Extract the [X, Y] coordinate from the center of the cell holding the provided text.  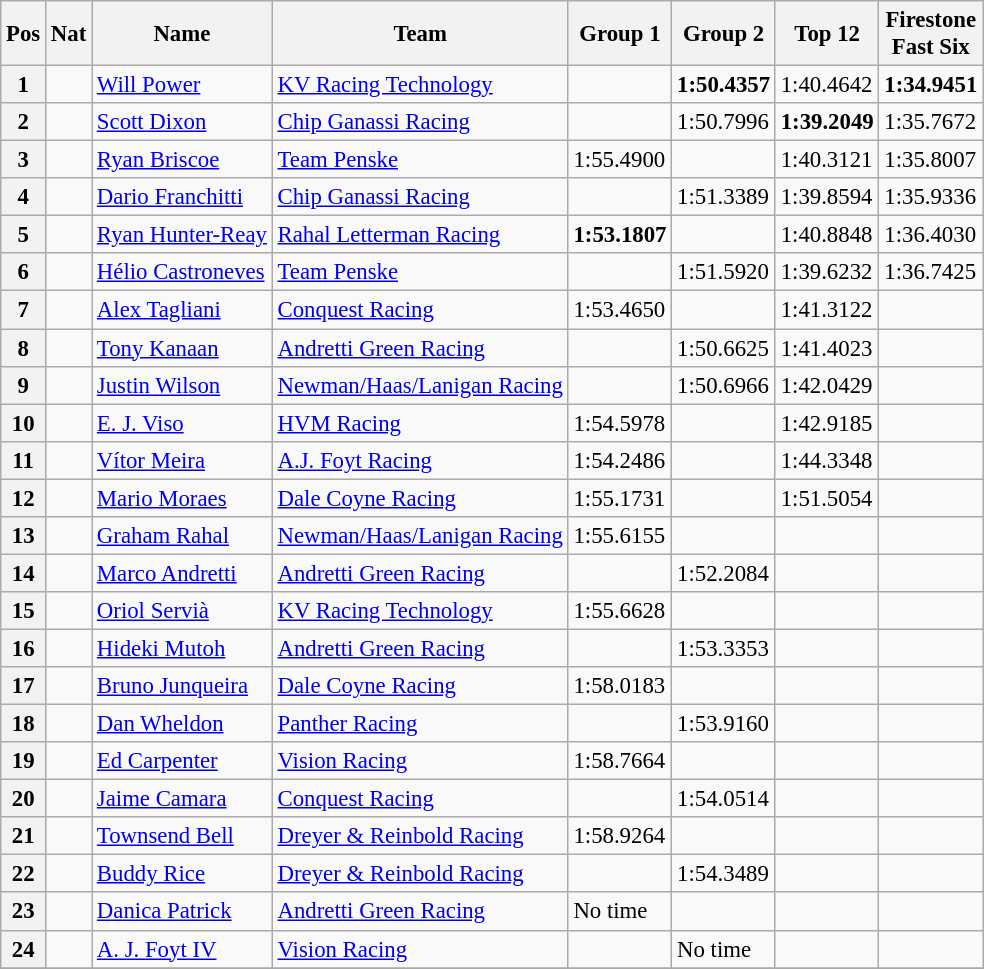
1:53.9160 [724, 724]
12 [24, 498]
5 [24, 235]
Dario Franchitti [182, 197]
3 [24, 160]
1:55.6155 [620, 536]
Team [420, 34]
1:40.3121 [827, 160]
Nat [69, 34]
1:53.4650 [620, 310]
1:42.0429 [827, 385]
Ed Carpenter [182, 761]
A. J. Foyt IV [182, 949]
Buddy Rice [182, 874]
21 [24, 836]
1:35.7672 [931, 122]
11 [24, 460]
1:50.6625 [724, 348]
1:53.1807 [620, 235]
22 [24, 874]
Dan Wheldon [182, 724]
Scott Dixon [182, 122]
Mario Moraes [182, 498]
Vítor Meira [182, 460]
Graham Rahal [182, 536]
Panther Racing [420, 724]
1:54.5978 [620, 423]
Danica Patrick [182, 912]
1:44.3348 [827, 460]
1:58.9264 [620, 836]
1:35.9336 [931, 197]
6 [24, 273]
1:58.7664 [620, 761]
1:50.6966 [724, 385]
1:39.8594 [827, 197]
HVM Racing [420, 423]
13 [24, 536]
1:50.4357 [724, 85]
1:54.3489 [724, 874]
Hélio Castroneves [182, 273]
Group 2 [724, 34]
Alex Tagliani [182, 310]
1:53.3353 [724, 648]
1:41.3122 [827, 310]
Tony Kanaan [182, 348]
1:42.9185 [827, 423]
1:51.3389 [724, 197]
Marco Andretti [182, 573]
15 [24, 611]
4 [24, 197]
1:35.8007 [931, 160]
1:55.4900 [620, 160]
17 [24, 686]
2 [24, 122]
E. J. Viso [182, 423]
8 [24, 348]
18 [24, 724]
Jaime Camara [182, 799]
7 [24, 310]
1 [24, 85]
1:55.1731 [620, 498]
Ryan Briscoe [182, 160]
1:36.7425 [931, 273]
24 [24, 949]
1:51.5054 [827, 498]
10 [24, 423]
Townsend Bell [182, 836]
19 [24, 761]
23 [24, 912]
1:51.5920 [724, 273]
Top 12 [827, 34]
1:39.6232 [827, 273]
Ryan Hunter-Reay [182, 235]
20 [24, 799]
Justin Wilson [182, 385]
1:39.2049 [827, 122]
Rahal Letterman Racing [420, 235]
1:50.7996 [724, 122]
1:52.2084 [724, 573]
Group 1 [620, 34]
Oriol Servià [182, 611]
Pos [24, 34]
1:36.4030 [931, 235]
14 [24, 573]
Name [182, 34]
Hideki Mutoh [182, 648]
1:34.9451 [931, 85]
FirestoneFast Six [931, 34]
1:41.4023 [827, 348]
1:40.4642 [827, 85]
16 [24, 648]
1:54.0514 [724, 799]
Will Power [182, 85]
Bruno Junqueira [182, 686]
1:40.8848 [827, 235]
A.J. Foyt Racing [420, 460]
1:54.2486 [620, 460]
9 [24, 385]
1:58.0183 [620, 686]
1:55.6628 [620, 611]
